Determine the [x, y] coordinate at the center of the cell enclosing the given text.  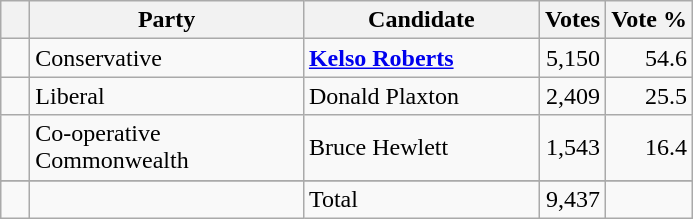
Bruce Hewlett [421, 148]
25.5 [650, 96]
Candidate [421, 20]
1,543 [572, 148]
16.4 [650, 148]
Liberal [167, 96]
Co-operative Commonwealth [167, 148]
Vote % [650, 20]
54.6 [650, 58]
Party [167, 20]
5,150 [572, 58]
Total [421, 199]
9,437 [572, 199]
Conservative [167, 58]
Votes [572, 20]
2,409 [572, 96]
Donald Plaxton [421, 96]
Kelso Roberts [421, 58]
